Scan for the cell matching the given text and deliver its [x, y] coordinate at center. 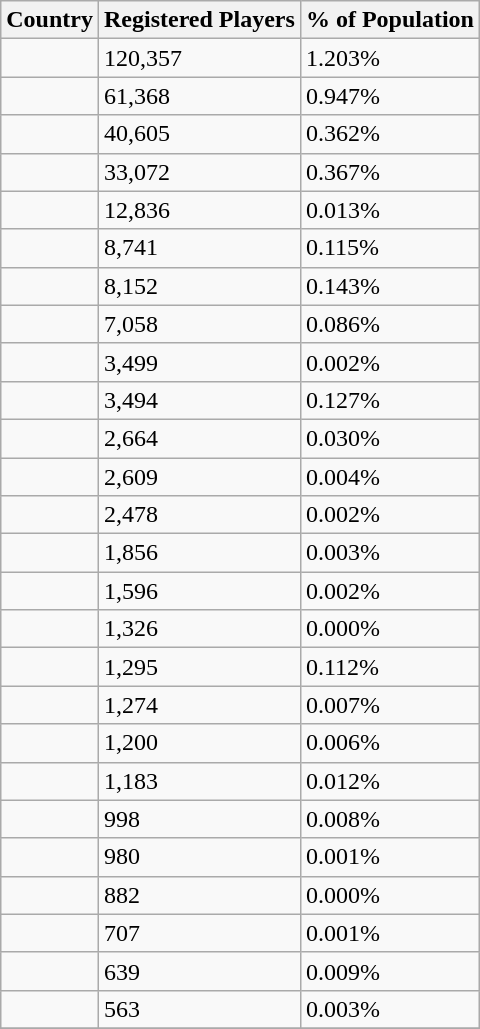
0.006% [390, 743]
0.112% [390, 667]
1,200 [199, 743]
1,274 [199, 705]
3,494 [199, 400]
1,326 [199, 629]
0.009% [390, 971]
2,609 [199, 477]
707 [199, 933]
120,357 [199, 58]
2,478 [199, 515]
0.947% [390, 96]
2,664 [199, 438]
8,741 [199, 248]
0.007% [390, 705]
7,058 [199, 324]
1,856 [199, 553]
0.012% [390, 781]
882 [199, 895]
0.086% [390, 324]
0.115% [390, 248]
0.030% [390, 438]
0.013% [390, 210]
0.127% [390, 400]
0.004% [390, 477]
998 [199, 819]
Country [50, 20]
0.367% [390, 172]
1.203% [390, 58]
33,072 [199, 172]
639 [199, 971]
0.362% [390, 134]
563 [199, 1009]
3,499 [199, 362]
0.008% [390, 819]
1,183 [199, 781]
Registered Players [199, 20]
980 [199, 857]
61,368 [199, 96]
12,836 [199, 210]
1,295 [199, 667]
1,596 [199, 591]
% of Population [390, 20]
8,152 [199, 286]
40,605 [199, 134]
0.143% [390, 286]
